Find where the given text appears and provide that cell's center as [X, Y] coordinate. 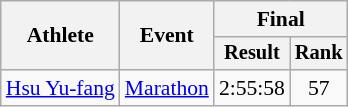
Athlete [60, 36]
Final [281, 19]
Marathon [167, 88]
Event [167, 36]
57 [319, 88]
Hsu Yu-fang [60, 88]
Rank [319, 54]
2:55:58 [252, 88]
Result [252, 54]
